Search for the cell housing the specified text and yield its [X, Y] center coordinate. 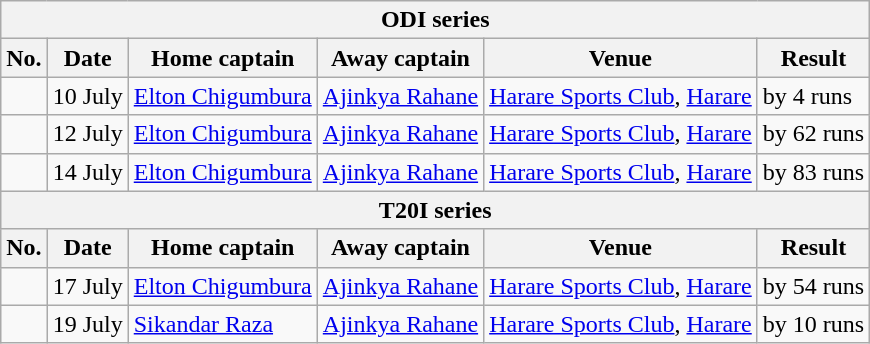
T20I series [436, 210]
by 83 runs [813, 172]
by 10 runs [813, 324]
Sikandar Raza [222, 324]
by 54 runs [813, 286]
17 July [88, 286]
ODI series [436, 20]
12 July [88, 134]
10 July [88, 96]
by 62 runs [813, 134]
14 July [88, 172]
by 4 runs [813, 96]
19 July [88, 324]
